Return the [X, Y] coordinate for the center point of the cell that contains the specified text.  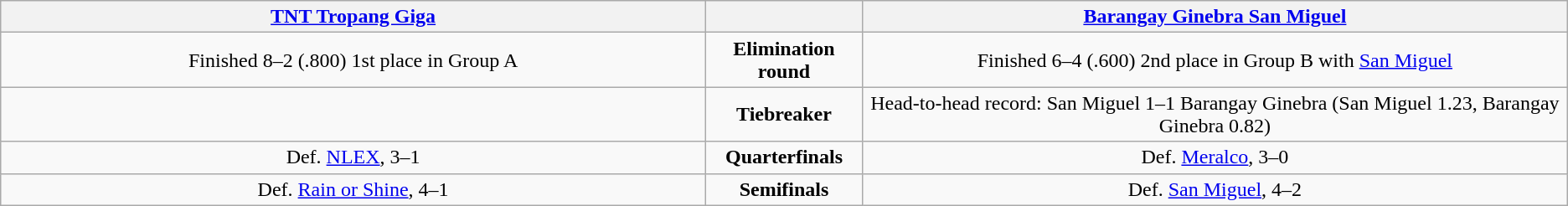
TNT Tropang Giga [353, 17]
Def. San Miguel, 4–2 [1215, 189]
Def. Meralco, 3–0 [1215, 157]
Barangay Ginebra San Miguel [1215, 17]
Elimination round [784, 60]
Quarterfinals [784, 157]
Semifinals [784, 189]
Head-to-head record: San Miguel 1–1 Barangay Ginebra (San Miguel 1.23, Barangay Ginebra 0.82) [1215, 114]
Finished 6–4 (.600) 2nd place in Group B with San Miguel [1215, 60]
Def. Rain or Shine, 4–1 [353, 189]
Tiebreaker [784, 114]
Finished 8–2 (.800) 1st place in Group A [353, 60]
Def. NLEX, 3–1 [353, 157]
